Return the (x, y) coordinate for the center point of the cell that contains the specified text.  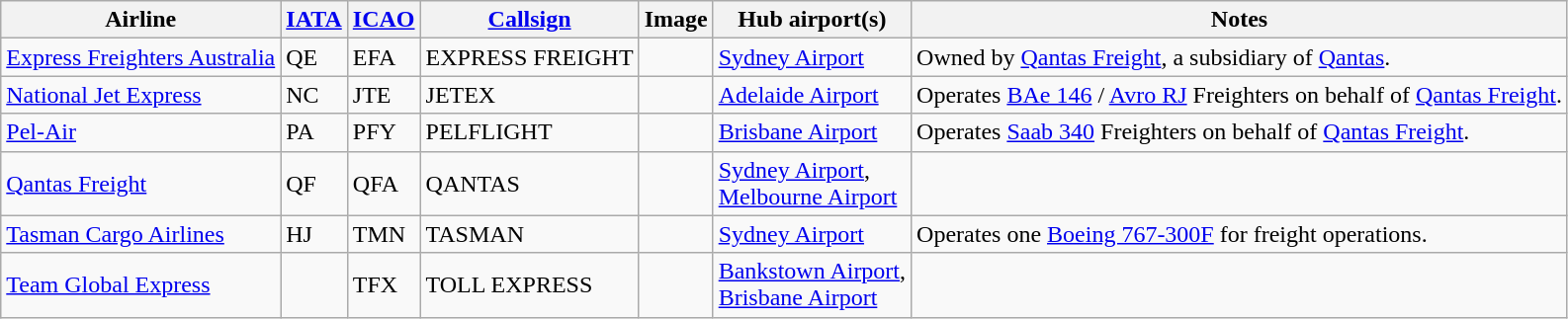
Team Global Express (140, 284)
QFA (384, 184)
QF (314, 184)
Bankstown Airport, Brisbane Airport (812, 284)
Callsign (530, 20)
Airline (140, 20)
HJ (314, 234)
JTE (384, 95)
EXPRESS FREIGHT (530, 57)
NC (314, 95)
QE (314, 57)
Tasman Cargo Airlines (140, 234)
Operates one Boeing 767-300F for freight operations. (1240, 234)
TMN (384, 234)
TFX (384, 284)
Sydney Airport,Melbourne Airport (812, 184)
Operates BAe 146 / Avro RJ Freighters on behalf of Qantas Freight. (1240, 95)
PELFLIGHT (530, 132)
TOLL EXPRESS (530, 284)
EFA (384, 57)
PFY (384, 132)
Operates Saab 340 Freighters on behalf of Qantas Freight. (1240, 132)
TASMAN (530, 234)
Pel-Air (140, 132)
Hub airport(s) (812, 20)
Adelaide Airport (812, 95)
JETEX (530, 95)
Brisbane Airport (812, 132)
ICAO (384, 20)
Owned by Qantas Freight, a subsidiary of Qantas. (1240, 57)
Express Freighters Australia (140, 57)
PA (314, 132)
Notes (1240, 20)
IATA (314, 20)
Image (676, 20)
QANTAS (530, 184)
National Jet Express (140, 95)
Qantas Freight (140, 184)
